Search for the cell housing the specified text and yield its (x, y) center coordinate. 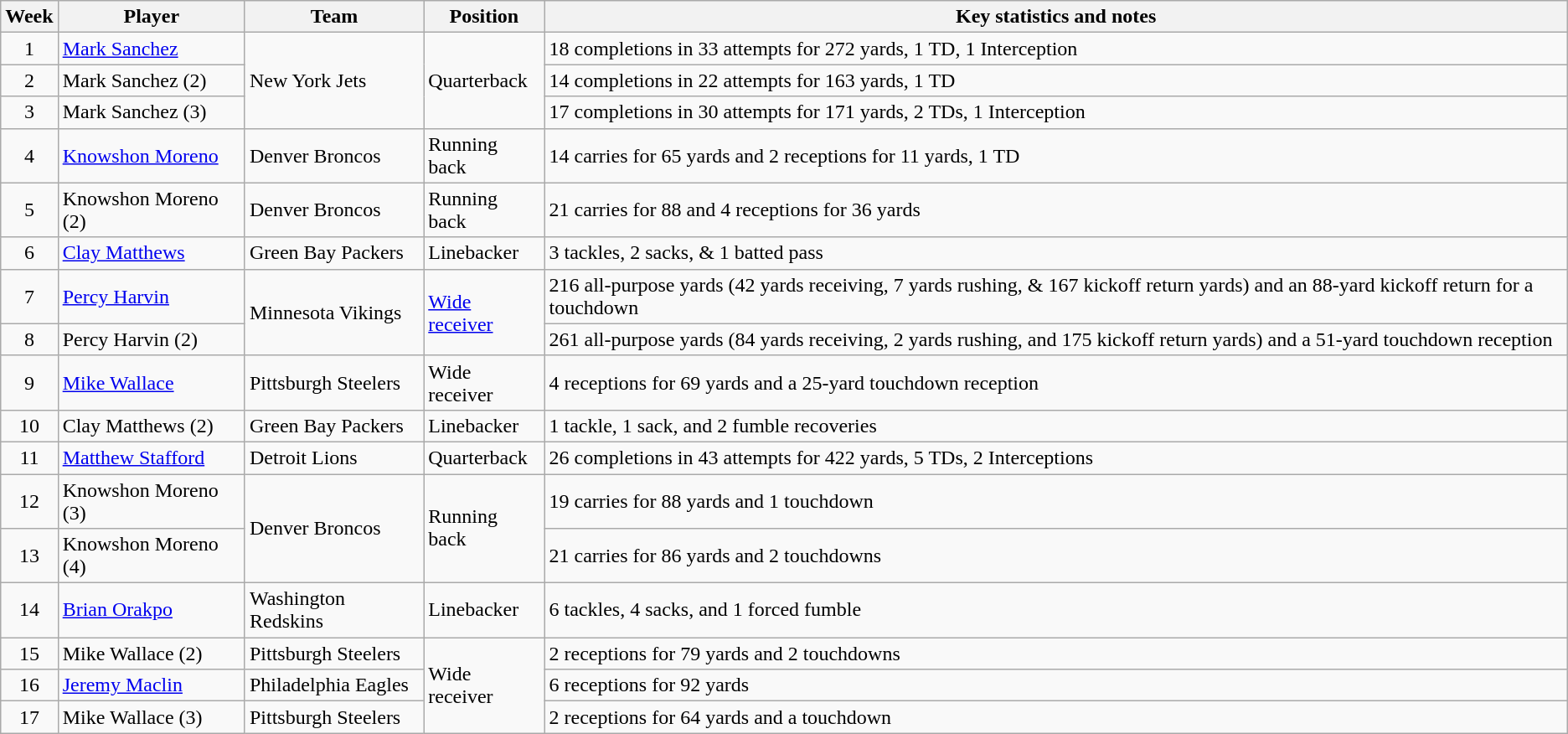
Detroit Lions (333, 457)
Knowshon Moreno (3) (151, 501)
21 carries for 86 yards and 2 touchdowns (1055, 556)
Week (29, 17)
Key statistics and notes (1055, 17)
3 tackles, 2 sacks, & 1 batted pass (1055, 253)
4 (29, 156)
Percy Harvin (2) (151, 339)
6 (29, 253)
14 (29, 610)
Clay Matthews (2) (151, 426)
1 tackle, 1 sack, and 2 fumble recoveries (1055, 426)
18 completions in 33 attempts for 272 yards, 1 TD, 1 Interception (1055, 49)
6 receptions for 92 yards (1055, 685)
7 (29, 297)
Washington Redskins (333, 610)
Team (333, 17)
2 receptions for 64 yards and a touchdown (1055, 717)
11 (29, 457)
New York Jets (333, 80)
4 receptions for 69 yards and a 25-yard touchdown reception (1055, 382)
26 completions in 43 attempts for 422 yards, 5 TDs, 2 Interceptions (1055, 457)
Position (484, 17)
17 completions in 30 attempts for 171 yards, 2 TDs, 1 Interception (1055, 112)
1 (29, 49)
2 (29, 80)
Mike Wallace (151, 382)
Brian Orakpo (151, 610)
Philadelphia Eagles (333, 685)
21 carries for 88 and 4 receptions for 36 yards (1055, 209)
Mark Sanchez (2) (151, 80)
Player (151, 17)
10 (29, 426)
6 tackles, 4 sacks, and 1 forced fumble (1055, 610)
Mark Sanchez (151, 49)
Knowshon Moreno (151, 156)
Mike Wallace (3) (151, 717)
Minnesota Vikings (333, 312)
9 (29, 382)
16 (29, 685)
261 all-purpose yards (84 yards receiving, 2 yards rushing, and 175 kickoff return yards) and a 51-yard touchdown reception (1055, 339)
Clay Matthews (151, 253)
Knowshon Moreno (4) (151, 556)
8 (29, 339)
Knowshon Moreno (2) (151, 209)
Mark Sanchez (3) (151, 112)
17 (29, 717)
216 all-purpose yards (42 yards receiving, 7 yards rushing, & 167 kickoff return yards) and an 88-yard kickoff return for a touchdown (1055, 297)
14 carries for 65 yards and 2 receptions for 11 yards, 1 TD (1055, 156)
5 (29, 209)
14 completions in 22 attempts for 163 yards, 1 TD (1055, 80)
Matthew Stafford (151, 457)
Percy Harvin (151, 297)
Mike Wallace (2) (151, 654)
2 receptions for 79 yards and 2 touchdowns (1055, 654)
13 (29, 556)
15 (29, 654)
19 carries for 88 yards and 1 touchdown (1055, 501)
3 (29, 112)
12 (29, 501)
Jeremy Maclin (151, 685)
